Extract the (x, y) coordinate from the center of the cell holding the provided text.  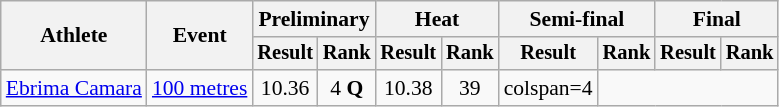
10.38 (408, 88)
39 (470, 88)
Event (200, 36)
Final (716, 19)
Preliminary (314, 19)
10.36 (285, 88)
Semi-final (578, 19)
100 metres (200, 88)
Heat (436, 19)
Ebrima Camara (74, 88)
4 Q (347, 88)
Athlete (74, 36)
colspan=4 (548, 88)
